Detect which cell encompasses the target text, then output its (x, y) center coordinate. 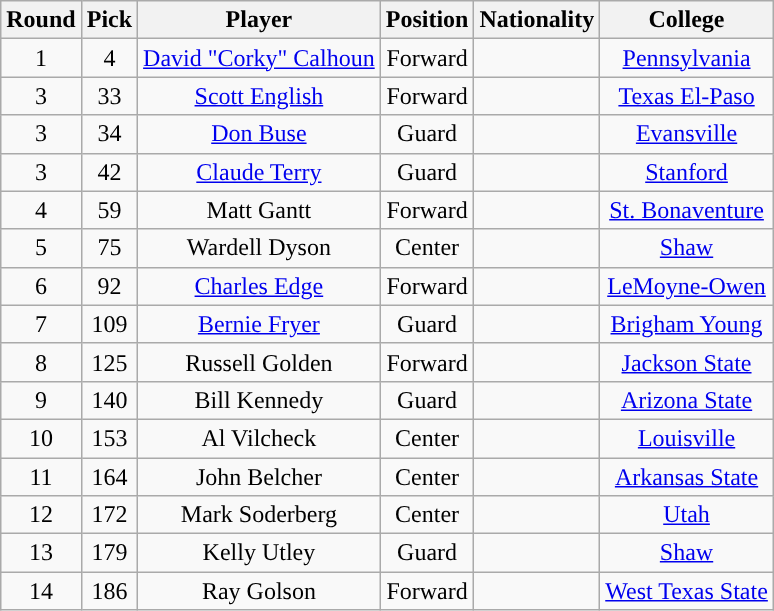
8 (41, 362)
125 (109, 362)
Evansville (687, 134)
David "Corky" Calhoun (260, 58)
Bill Kennedy (260, 400)
172 (109, 515)
1 (41, 58)
12 (41, 515)
164 (109, 477)
59 (109, 210)
Nationality (537, 20)
Kelly Utley (260, 553)
11 (41, 477)
13 (41, 553)
Player (260, 20)
Matt Gantt (260, 210)
10 (41, 438)
Texas El-Paso (687, 96)
Russell Golden (260, 362)
Round (41, 20)
109 (109, 324)
Al Vilcheck (260, 438)
Jackson State (687, 362)
Don Buse (260, 134)
West Texas State (687, 591)
9 (41, 400)
Brigham Young (687, 324)
Louisville (687, 438)
5 (41, 248)
Charles Edge (260, 286)
33 (109, 96)
Pennsylvania (687, 58)
14 (41, 591)
140 (109, 400)
College (687, 20)
Arizona State (687, 400)
42 (109, 172)
Utah (687, 515)
Pick (109, 20)
Arkansas State (687, 477)
179 (109, 553)
Stanford (687, 172)
Claude Terry (260, 172)
153 (109, 438)
6 (41, 286)
St. Bonaventure (687, 210)
75 (109, 248)
Scott English (260, 96)
Ray Golson (260, 591)
Wardell Dyson (260, 248)
Bernie Fryer (260, 324)
John Belcher (260, 477)
LeMoyne-Owen (687, 286)
34 (109, 134)
Mark Soderberg (260, 515)
7 (41, 324)
92 (109, 286)
186 (109, 591)
Position (427, 20)
